Determine the [x, y] coordinate at the center of the cell enclosing the given text.  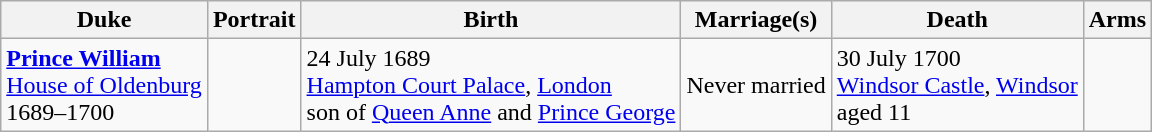
Birth [491, 20]
Arms [1117, 20]
Prince WilliamHouse of Oldenburg1689–1700 [104, 85]
24 July 1689Hampton Court Palace, Londonson of Queen Anne and Prince George [491, 85]
Portrait [254, 20]
Death [957, 20]
Never married [756, 85]
Duke [104, 20]
Marriage(s) [756, 20]
30 July 1700Windsor Castle, Windsoraged 11 [957, 85]
